Search for the cell housing the specified text and yield its (x, y) center coordinate. 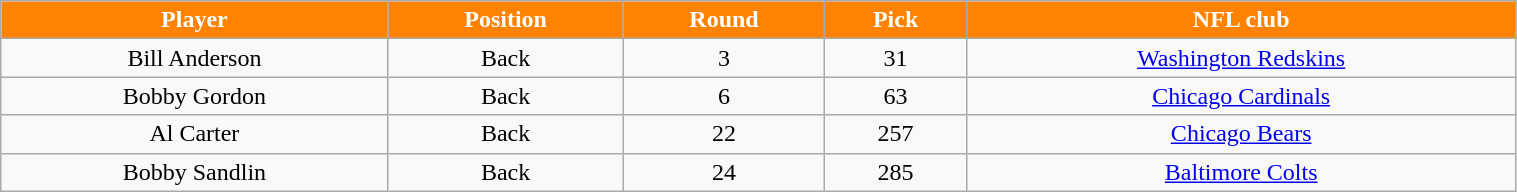
Washington Redskins (1241, 58)
Bobby Sandlin (194, 172)
22 (724, 134)
Chicago Cardinals (1241, 96)
24 (724, 172)
Pick (896, 20)
Player (194, 20)
Bill Anderson (194, 58)
Round (724, 20)
63 (896, 96)
Bobby Gordon (194, 96)
257 (896, 134)
31 (896, 58)
Chicago Bears (1241, 134)
Position (506, 20)
Baltimore Colts (1241, 172)
285 (896, 172)
6 (724, 96)
Al Carter (194, 134)
3 (724, 58)
NFL club (1241, 20)
